For the text-containing cell, return its midpoint in (X, Y) coordinate format. 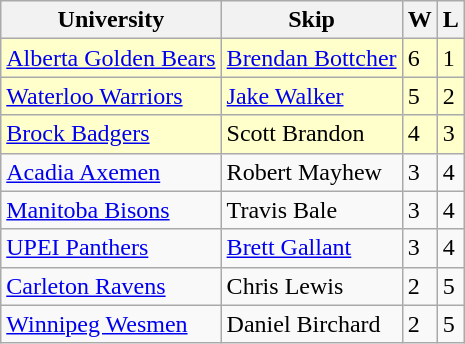
6 (420, 58)
L (450, 20)
1 (450, 58)
University (111, 20)
Chris Lewis (312, 286)
Winnipeg Wesmen (111, 324)
Manitoba Bisons (111, 210)
Alberta Golden Bears (111, 58)
Daniel Birchard (312, 324)
Jake Walker (312, 96)
W (420, 20)
Skip (312, 20)
Brendan Bottcher (312, 58)
Brock Badgers (111, 134)
Acadia Axemen (111, 172)
Robert Mayhew (312, 172)
Travis Bale (312, 210)
Carleton Ravens (111, 286)
Scott Brandon (312, 134)
UPEI Panthers (111, 248)
Brett Gallant (312, 248)
Waterloo Warriors (111, 96)
